Identify which cell holds the provided text, then report its (X, Y) central coordinate. 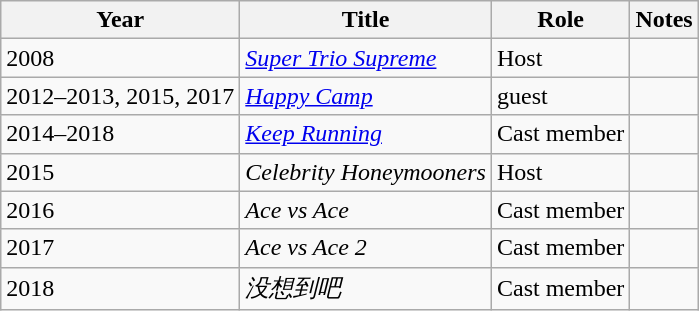
Super Trio Supreme (366, 58)
Ace vs Ace 2 (366, 248)
2016 (120, 210)
Ace vs Ace (366, 210)
guest (560, 96)
Keep Running (366, 134)
Happy Camp (366, 96)
2015 (120, 172)
2017 (120, 248)
没想到吧 (366, 288)
2014–2018 (120, 134)
Year (120, 20)
2012–2013, 2015, 2017 (120, 96)
Title (366, 20)
2008 (120, 58)
2018 (120, 288)
Celebrity Honeymooners (366, 172)
Role (560, 20)
Notes (664, 20)
